Search for the cell housing the specified text and yield its (x, y) center coordinate. 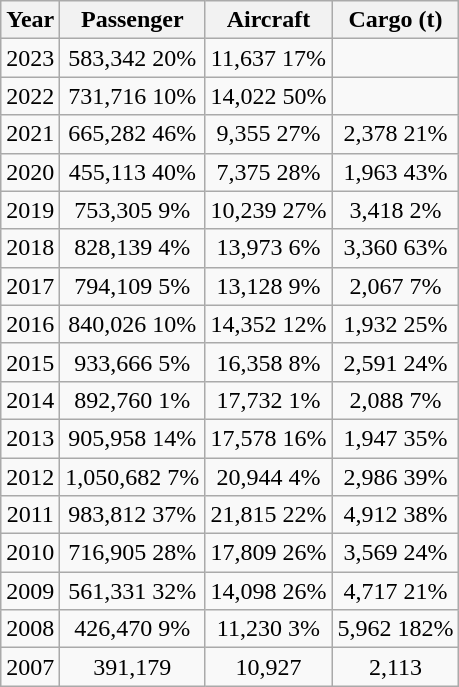
Year (30, 20)
1,050,682 7% (132, 477)
2022 (30, 96)
3,569 24% (396, 553)
2020 (30, 172)
17,732 1% (268, 400)
731,716 10% (132, 96)
2008 (30, 629)
583,342 20% (132, 58)
426,470 9% (132, 629)
9,355 27% (268, 134)
716,905 28% (132, 553)
753,305 9% (132, 210)
2,986 39% (396, 477)
2,088 7% (396, 400)
2,378 21% (396, 134)
2013 (30, 438)
828,139 4% (132, 248)
2017 (30, 286)
983,812 37% (132, 515)
794,109 5% (132, 286)
2011 (30, 515)
933,666 5% (132, 362)
13,128 9% (268, 286)
14,022 50% (268, 96)
10,239 27% (268, 210)
20,944 4% (268, 477)
14,098 26% (268, 591)
13,973 6% (268, 248)
2014 (30, 400)
665,282 46% (132, 134)
3,418 2% (396, 210)
11,637 17% (268, 58)
21,815 22% (268, 515)
391,179 (132, 667)
2021 (30, 134)
2009 (30, 591)
5,962 182% (396, 629)
2023 (30, 58)
17,578 16% (268, 438)
561,331 32% (132, 591)
Aircraft (268, 20)
2010 (30, 553)
892,760 1% (132, 400)
2,113 (396, 667)
Passenger (132, 20)
2018 (30, 248)
2015 (30, 362)
4,912 38% (396, 515)
2,067 7% (396, 286)
1,932 25% (396, 324)
10,927 (268, 667)
2012 (30, 477)
2,591 24% (396, 362)
4,717 21% (396, 591)
2019 (30, 210)
7,375 28% (268, 172)
455,113 40% (132, 172)
1,947 35% (396, 438)
16,358 8% (268, 362)
2016 (30, 324)
1,963 43% (396, 172)
840,026 10% (132, 324)
17,809 26% (268, 553)
3,360 63% (396, 248)
Cargo (t) (396, 20)
11,230 3% (268, 629)
14,352 12% (268, 324)
905,958 14% (132, 438)
2007 (30, 667)
